Identify which cell holds the provided text, then report its (X, Y) central coordinate. 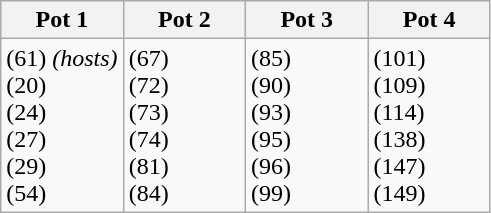
(67) (72) (73) (74) (81) (84) (184, 126)
(101) (109) (114) (138) (147) (149) (429, 126)
Pot 2 (184, 20)
(85) (90) (93) (95) (96) (99) (307, 126)
Pot 4 (429, 20)
Pot 3 (307, 20)
Pot 1 (62, 20)
(61) (hosts) (20) (24) (27) (29) (54) (62, 126)
